Return the [x, y] coordinate for the center point of the cell that contains the specified text.  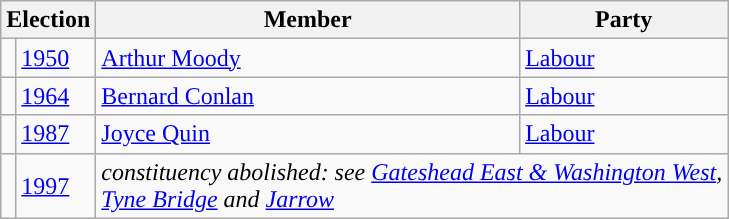
constituency abolished: see Gateshead East & Washington West, Tyne Bridge and Jarrow [412, 186]
1964 [56, 96]
Member [308, 20]
1997 [56, 186]
Party [624, 20]
Arthur Moody [308, 58]
Election [48, 20]
Joyce Quin [308, 134]
1950 [56, 58]
1987 [56, 134]
Bernard Conlan [308, 96]
